Identify which cell holds the provided text, then report its [X, Y] central coordinate. 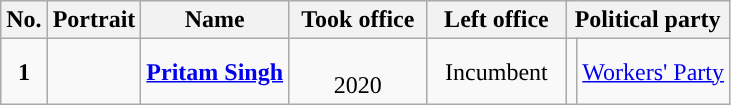
Political party [648, 20]
Portrait [94, 20]
Took office [358, 20]
Left office [496, 20]
Incumbent [496, 72]
Name [215, 20]
2020 [358, 72]
Workers' Party [654, 72]
1 [24, 72]
No. [24, 20]
Pritam Singh [215, 72]
